Detect which cell encompasses the target text, then output its (x, y) center coordinate. 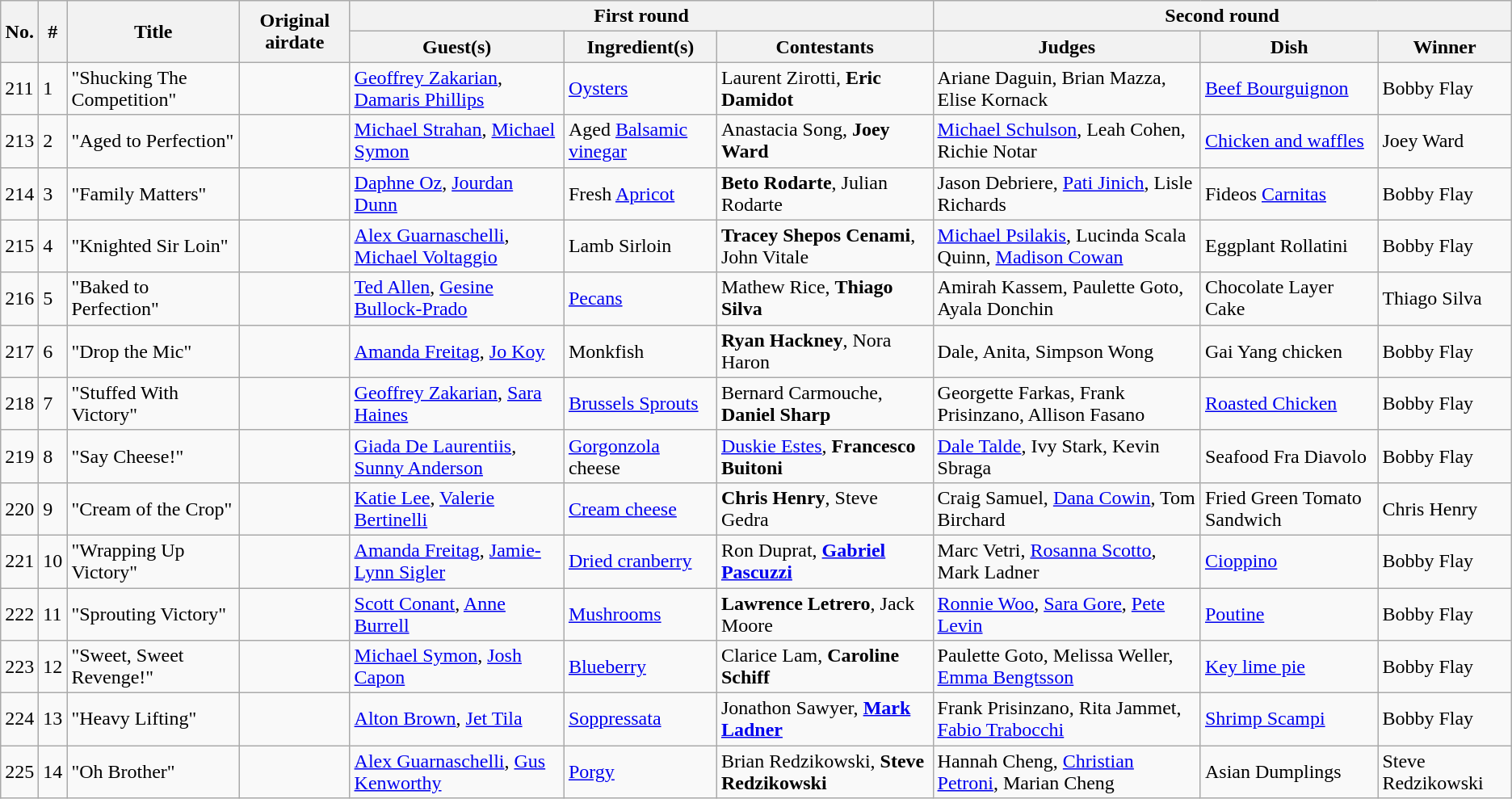
Amanda Freitag, Jo Koy (457, 351)
"Stuffed With Victory" (153, 404)
"Family Matters" (153, 194)
Scott Conant, Anne Burrell (457, 614)
Judges (1066, 47)
Dried cranberry (640, 561)
Original airdate (295, 32)
9 (53, 509)
Jonathon Sawyer, Mark Ladner (825, 719)
Geoffrey Zakarian, Damaris Phillips (457, 89)
Hannah Cheng, Christian Petroni, Marian Cheng (1066, 772)
Craig Samuel, Dana Cowin, Tom Birchard (1066, 509)
"Aged to Perfection" (153, 141)
220 (19, 509)
Amirah Kassem, Paulette Goto, Ayala Donchin (1066, 299)
"Drop the Mic" (153, 351)
Bernard Carmouche, Daniel Sharp (825, 404)
Alex Guarnaschelli, Michael Voltaggio (457, 246)
Roasted Chicken (1289, 404)
1 (53, 89)
Thiago Silva (1444, 299)
5 (53, 299)
Eggplant Rollatini (1289, 246)
"Heavy Lifting" (153, 719)
7 (53, 404)
Blueberry (640, 667)
Soppressata (640, 719)
Winner (1444, 47)
2 (53, 141)
Fresh Apricot (640, 194)
Fried Green Tomato Sandwich (1289, 509)
"Wrapping Up Victory" (153, 561)
Poutine (1289, 614)
First round (641, 16)
Geoffrey Zakarian, Sara Haines (457, 404)
Ted Allen, Gesine Bullock-Prado (457, 299)
Monkfish (640, 351)
Ingredient(s) (640, 47)
Paulette Goto, Melissa Weller, Emma Bengtsson (1066, 667)
12 (53, 667)
219 (19, 456)
Amanda Freitag, Jamie-Lynn Sigler (457, 561)
Michael Psilakis, Lucinda Scala Quinn, Madison Cowan (1066, 246)
4 (53, 246)
Laurent Zirotti, Eric Damidot (825, 89)
217 (19, 351)
Aged Balsamic vinegar (640, 141)
Dale, Anita, Simpson Wong (1066, 351)
Title (153, 32)
215 (19, 246)
"Cream of the Crop" (153, 509)
Tracey Shepos Cenami, John Vitale (825, 246)
Gai Yang chicken (1289, 351)
Marc Vetri, Rosanna Scotto, Mark Ladner (1066, 561)
Lamb Sirloin (640, 246)
"Say Cheese!" (153, 456)
Alex Guarnaschelli, Gus Kenworthy (457, 772)
Anastacia Song, Joey Ward (825, 141)
Alton Brown, Jet Tila (457, 719)
Shrimp Scampi (1289, 719)
Oysters (640, 89)
"Baked to Perfection" (153, 299)
Key lime pie (1289, 667)
Seafood Fra Diavolo (1289, 456)
Brian Redzikowski, Steve Redzikowski (825, 772)
"Sprouting Victory" (153, 614)
6 (53, 351)
Georgette Farkas, Frank Prisinzano, Allison Fasano (1066, 404)
Cream cheese (640, 509)
214 (19, 194)
8 (53, 456)
13 (53, 719)
# (53, 32)
Brussels Sprouts (640, 404)
Chris Henry, Steve Gedra (825, 509)
224 (19, 719)
Jason Debriere, Pati Jinich, Lisle Richards (1066, 194)
"Knighted Sir Loin" (153, 246)
Pecans (640, 299)
Giada De Laurentiis, Sunny Anderson (457, 456)
Gorgonzola cheese (640, 456)
Fideos Carnitas (1289, 194)
211 (19, 89)
213 (19, 141)
Chris Henry (1444, 509)
221 (19, 561)
"Oh Brother" (153, 772)
Beef Bourguignon (1289, 89)
Second round (1222, 16)
"Sweet, Sweet Revenge!" (153, 667)
Dish (1289, 47)
218 (19, 404)
14 (53, 772)
Cioppino (1289, 561)
Chicken and waffles (1289, 141)
225 (19, 772)
11 (53, 614)
Dale Talde, Ivy Stark, Kevin Sbraga (1066, 456)
Clarice Lam, Caroline Schiff (825, 667)
Michael Strahan, Michael Symon (457, 141)
Ryan Hackney, Nora Haron (825, 351)
Duskie Estes, Francesco Buitoni (825, 456)
216 (19, 299)
Ron Duprat, Gabriel Pascuzzi (825, 561)
No. (19, 32)
Daphne Oz, Jourdan Dunn (457, 194)
Mathew Rice, Thiago Silva (825, 299)
"Shucking The Competition" (153, 89)
Joey Ward (1444, 141)
3 (53, 194)
Michael Schulson, Leah Cohen, Richie Notar (1066, 141)
Steve Redzikowski (1444, 772)
Porgy (640, 772)
Guest(s) (457, 47)
Michael Symon, Josh Capon (457, 667)
Lawrence Letrero, Jack Moore (825, 614)
Asian Dumplings (1289, 772)
Frank Prisinzano, Rita Jammet, Fabio Trabocchi (1066, 719)
Ronnie Woo, Sara Gore, Pete Levin (1066, 614)
Mushrooms (640, 614)
222 (19, 614)
Ariane Daguin, Brian Mazza, Elise Kornack (1066, 89)
Contestants (825, 47)
Chocolate Layer Cake (1289, 299)
Beto Rodarte, Julian Rodarte (825, 194)
223 (19, 667)
Katie Lee, Valerie Bertinelli (457, 509)
10 (53, 561)
